Provide the (X, Y) coordinate of the cell's center where the given text is located.  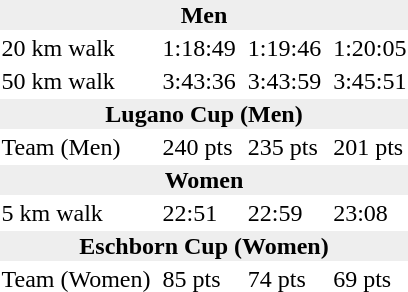
Eschborn Cup (Women) (204, 246)
Team (Men) (76, 147)
22:51 (199, 213)
3:43:36 (199, 81)
22:59 (284, 213)
Women (204, 180)
1:20:05 (370, 48)
23:08 (370, 213)
1:18:49 (199, 48)
3:43:59 (284, 81)
3:45:51 (370, 81)
5 km walk (76, 213)
240 pts (199, 147)
201 pts (370, 147)
Men (204, 15)
20 km walk (76, 48)
Lugano Cup (Men) (204, 114)
1:19:46 (284, 48)
235 pts (284, 147)
50 km walk (76, 81)
